Output the [x, y] coordinate of the center of the cell containing the given text.  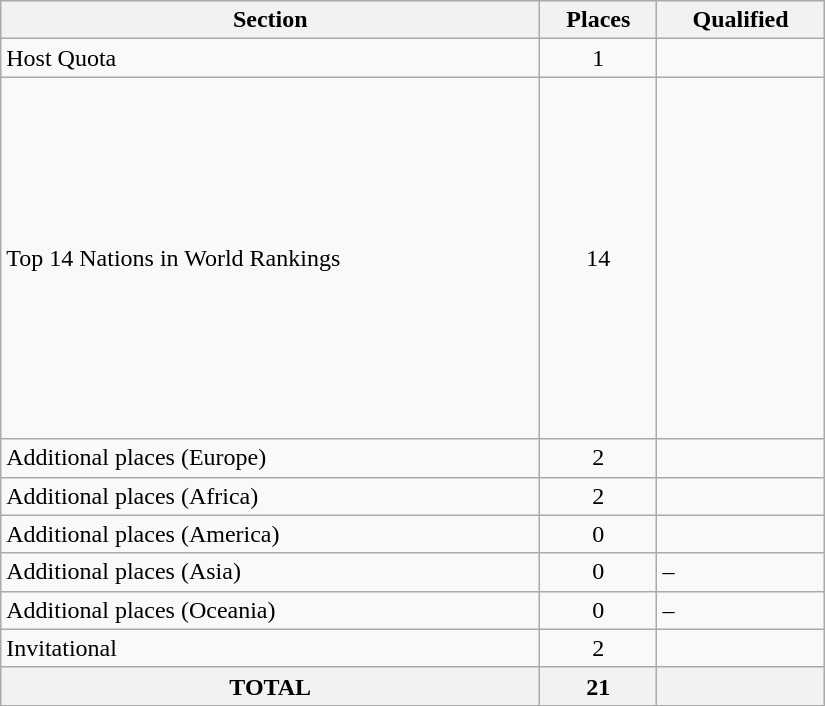
Additional places (America) [270, 534]
Section [270, 20]
Places [598, 20]
14 [598, 258]
Qualified [740, 20]
Additional places (Africa) [270, 496]
21 [598, 686]
Host Quota [270, 58]
Additional places (Europe) [270, 458]
1 [598, 58]
Top 14 Nations in World Rankings [270, 258]
Invitational [270, 648]
TOTAL [270, 686]
Additional places (Oceania) [270, 610]
Additional places (Asia) [270, 572]
